Return the [x, y] coordinate for the center point of the cell that contains the specified text.  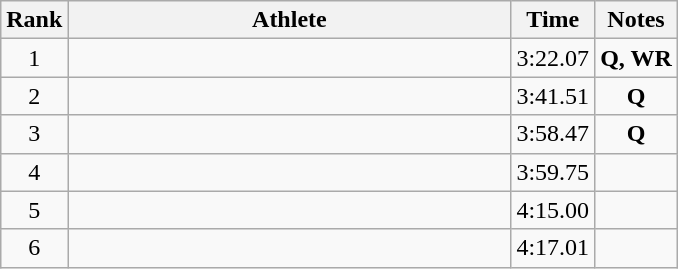
4:17.01 [553, 248]
3:22.07 [553, 58]
Q, WR [636, 58]
1 [34, 58]
6 [34, 248]
4 [34, 172]
Athlete [290, 20]
5 [34, 210]
3:59.75 [553, 172]
3:58.47 [553, 134]
2 [34, 96]
Rank [34, 20]
3:41.51 [553, 96]
Notes [636, 20]
4:15.00 [553, 210]
3 [34, 134]
Time [553, 20]
